Find where the given text appears and provide that cell's center as (x, y) coordinate. 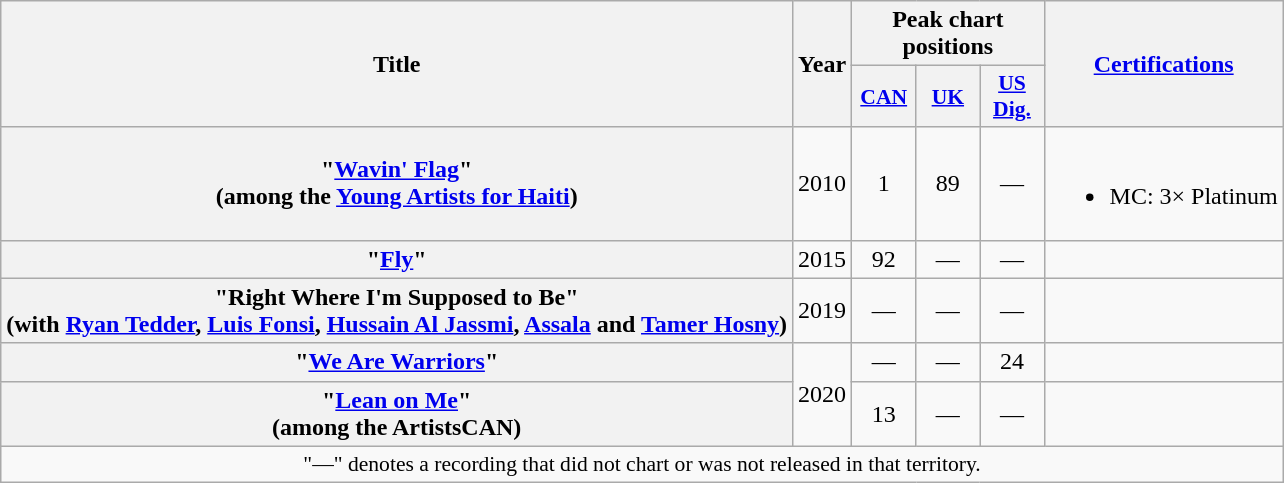
Certifications (1164, 64)
2019 (822, 310)
"Right Where I'm Supposed to Be"(with Ryan Tedder, Luis Fonsi, Hussain Al Jassmi, Assala and Tamer Hosny) (397, 310)
"—" denotes a recording that did not chart or was not released in that territory. (642, 464)
USDig. (1012, 96)
2010 (822, 184)
13 (884, 414)
2020 (822, 394)
"Wavin' Flag"(among the Young Artists for Haiti) (397, 184)
89 (948, 184)
MC: 3× Platinum (1164, 184)
2015 (822, 259)
1 (884, 184)
Peak chart positions (948, 34)
Title (397, 64)
"We Are Warriors" (397, 362)
CAN (884, 96)
24 (1012, 362)
"Lean on Me"(among the ArtistsCAN) (397, 414)
UK (948, 96)
"Fly" (397, 259)
92 (884, 259)
Year (822, 64)
